Provide the (x, y) coordinate of the cell's center where the given text is located.  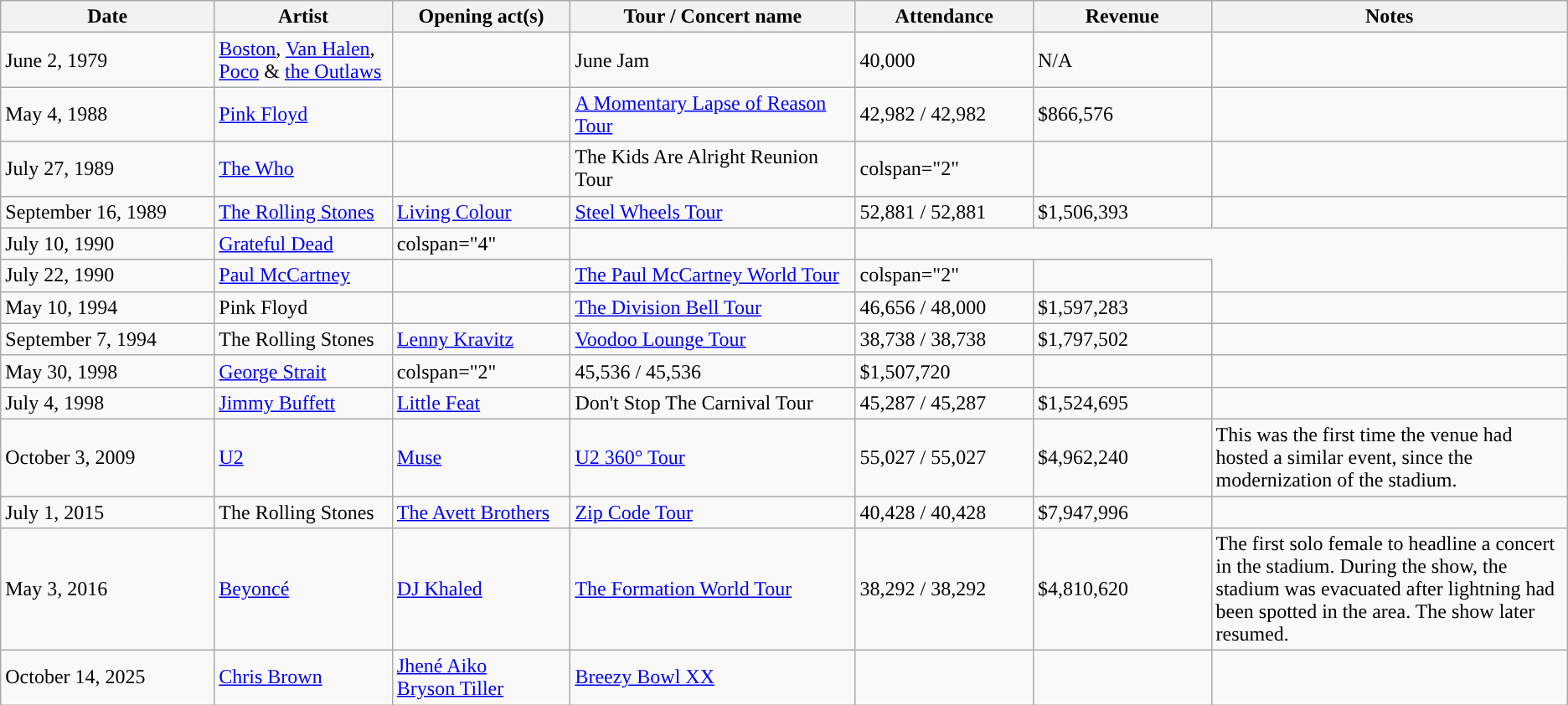
This was the first time the venue had hosted a similar event, since the modernization of the stadium. (1389, 457)
Chris Brown (303, 678)
colspan="4" (481, 244)
May 4, 1988 (107, 114)
Attendance (945, 17)
46,656 / 48,000 (945, 307)
Zip Code Tour (713, 512)
$1,524,695 (1122, 403)
George Strait (303, 371)
Don't Stop The Carnival Tour (713, 403)
The Division Bell Tour (713, 307)
The Avett Brothers (481, 512)
Jimmy Buffett (303, 403)
June 2, 1979 (107, 60)
October 14, 2025 (107, 678)
July 1, 2015 (107, 512)
Lenny Kravitz (481, 339)
July 27, 1989 (107, 169)
Little Feat (481, 403)
Voodoo Lounge Tour (713, 339)
Living Colour (481, 212)
The Kids Are Alright Reunion Tour (713, 169)
$866,576 (1122, 114)
40,428 / 40,428 (945, 512)
September 16, 1989 (107, 212)
$4,810,620 (1122, 589)
U2 360° Tour (713, 457)
$1,797,502 (1122, 339)
DJ Khaled (481, 589)
52,881 / 52,881 (945, 212)
Breezy Bowl XX (713, 678)
$4,962,240 (1122, 457)
$1,597,283 (1122, 307)
45,287 / 45,287 (945, 403)
Beyoncé (303, 589)
The Paul McCartney World Tour (713, 275)
Artist (303, 17)
55,027 / 55,027 (945, 457)
Muse (481, 457)
Paul McCartney (303, 275)
September 7, 1994 (107, 339)
May 3, 2016 (107, 589)
$1,506,393 (1122, 212)
Revenue (1122, 17)
Jhené AikoBryson Tiller (481, 678)
The Who (303, 169)
Tour / Concert name (713, 17)
42,982 / 42,982 (945, 114)
45,536 / 45,536 (713, 371)
Date (107, 17)
N/A (1122, 60)
Notes (1389, 17)
$1,507,720 (945, 371)
$7,947,996 (1122, 512)
July 22, 1990 (107, 275)
Opening act(s) (481, 17)
U2 (303, 457)
38,292 / 38,292 (945, 589)
The Formation World Tour (713, 589)
Boston, Van Halen, Poco & the Outlaws (303, 60)
40,000 (945, 60)
38,738 / 38,738 (945, 339)
Steel Wheels Tour (713, 212)
July 4, 1998 (107, 403)
May 30, 1998 (107, 371)
Grateful Dead (303, 244)
May 10, 1994 (107, 307)
July 10, 1990 (107, 244)
A Momentary Lapse of Reason Tour (713, 114)
June Jam (713, 60)
October 3, 2009 (107, 457)
